From the cell containing the given text, extract its center point as [X, Y] coordinate. 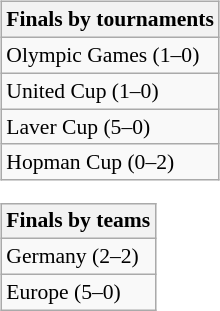
Europe (5–0) [78, 292]
Olympic Games (1–0) [110, 55]
Germany (2–2) [78, 257]
Hopman Cup (0–2) [110, 162]
United Cup (1–0) [110, 91]
Finals by teams [78, 221]
Laver Cup (5–0) [110, 127]
Finals by tournaments [110, 20]
